Scan for the cell matching the given text and deliver its [X, Y] coordinate at center. 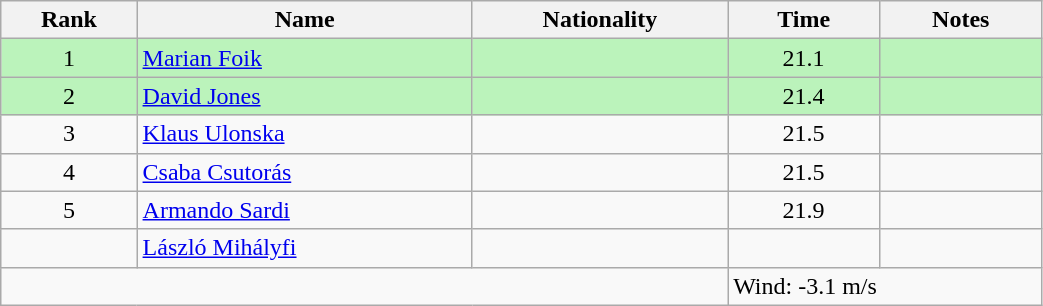
3 [69, 134]
4 [69, 172]
Klaus Ulonska [304, 134]
2 [69, 96]
21.4 [804, 96]
5 [69, 210]
Nationality [600, 20]
Notes [961, 20]
Marian Foik [304, 58]
Csaba Csutorás [304, 172]
Wind: -3.1 m/s [885, 286]
Armando Sardi [304, 210]
21.1 [804, 58]
László Mihályfi [304, 248]
Time [804, 20]
David Jones [304, 96]
21.9 [804, 210]
1 [69, 58]
Name [304, 20]
Rank [69, 20]
